Capture the cell that displays the provided text and extract its [x, y] central coordinate. 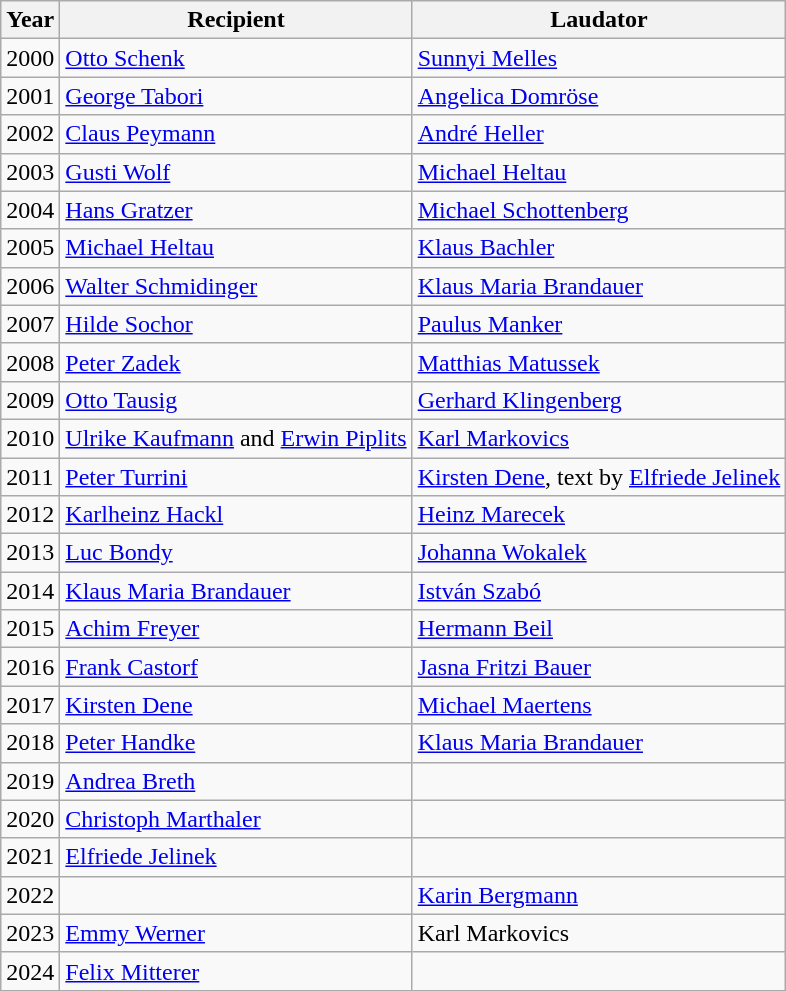
2010 [30, 438]
George Tabori [236, 96]
Jasna Fritzi Bauer [599, 667]
Elfriede Jelinek [236, 857]
2022 [30, 895]
2002 [30, 134]
Peter Turrini [236, 477]
André Heller [599, 134]
Hilde Sochor [236, 324]
2024 [30, 971]
2020 [30, 819]
2004 [30, 210]
2001 [30, 96]
Hermann Beil [599, 629]
Sunnyi Melles [599, 58]
2005 [30, 248]
Emmy Werner [236, 933]
Frank Castorf [236, 667]
2014 [30, 591]
Gusti Wolf [236, 172]
Peter Handke [236, 743]
Laudator [599, 20]
2019 [30, 781]
Matthias Matussek [599, 362]
Andrea Breth [236, 781]
Luc Bondy [236, 553]
Johanna Wokalek [599, 553]
Karin Bergmann [599, 895]
2015 [30, 629]
Claus Peymann [236, 134]
Paulus Manker [599, 324]
2006 [30, 286]
Hans Gratzer [236, 210]
2017 [30, 705]
2012 [30, 515]
2011 [30, 477]
2007 [30, 324]
2013 [30, 553]
2009 [30, 400]
Kirsten Dene [236, 705]
Walter Schmidinger [236, 286]
2003 [30, 172]
Michael Schottenberg [599, 210]
Recipient [236, 20]
Gerhard Klingenberg [599, 400]
István Szabó [599, 591]
Michael Maertens [599, 705]
2023 [30, 933]
Otto Schenk [236, 58]
Otto Tausig [236, 400]
2016 [30, 667]
2000 [30, 58]
Heinz Marecek [599, 515]
Christoph Marthaler [236, 819]
Kirsten Dene, text by Elfriede Jelinek [599, 477]
2021 [30, 857]
Peter Zadek [236, 362]
Klaus Bachler [599, 248]
Karlheinz Hackl [236, 515]
Year [30, 20]
Angelica Domröse [599, 96]
Felix Mitterer [236, 971]
Ulrike Kaufmann and Erwin Piplits [236, 438]
2008 [30, 362]
2018 [30, 743]
Achim Freyer [236, 629]
